Determine the [x, y] coordinate at the center of the cell enclosing the given text.  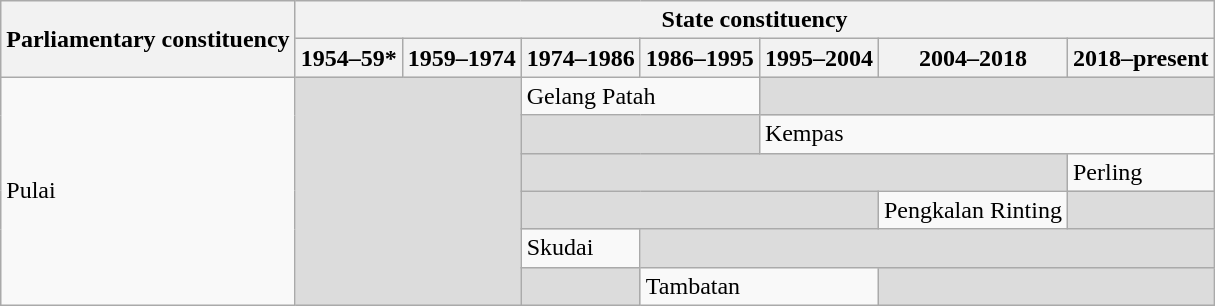
State constituency [754, 20]
Gelang Patah [640, 96]
1974–1986 [580, 58]
Pengkalan Rinting [972, 210]
Skudai [580, 248]
1986–1995 [700, 58]
2004–2018 [972, 58]
Parliamentary constituency [148, 39]
Tambatan [759, 286]
Kempas [986, 134]
1954–59* [348, 58]
1995–2004 [818, 58]
2018–present [1140, 58]
Perling [1140, 172]
Pulai [148, 191]
1959–1974 [462, 58]
